Determine the [X, Y] coordinate at the center of the cell enclosing the given text.  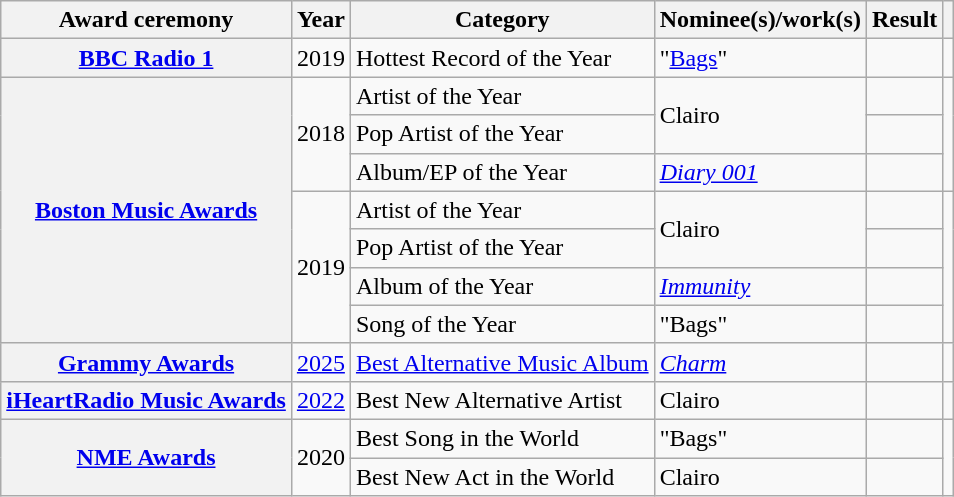
NME Awards [146, 457]
Album/EP of the Year [502, 172]
Nominee(s)/work(s) [760, 20]
Year [320, 20]
iHeartRadio Music Awards [146, 400]
Category [502, 20]
Song of the Year [502, 324]
Best New Act in the World [502, 477]
Charm [760, 362]
Best New Alternative Artist [502, 400]
Hottest Record of the Year [502, 58]
Album of the Year [502, 286]
Immunity [760, 286]
2020 [320, 457]
Result [904, 20]
Grammy Awards [146, 362]
Best Song in the World [502, 438]
2022 [320, 400]
Diary 001 [760, 172]
2025 [320, 362]
Boston Music Awards [146, 210]
Best Alternative Music Album [502, 362]
BBC Radio 1 [146, 58]
2018 [320, 134]
Award ceremony [146, 20]
